Output the (X, Y) coordinate of the center of the cell containing the given text.  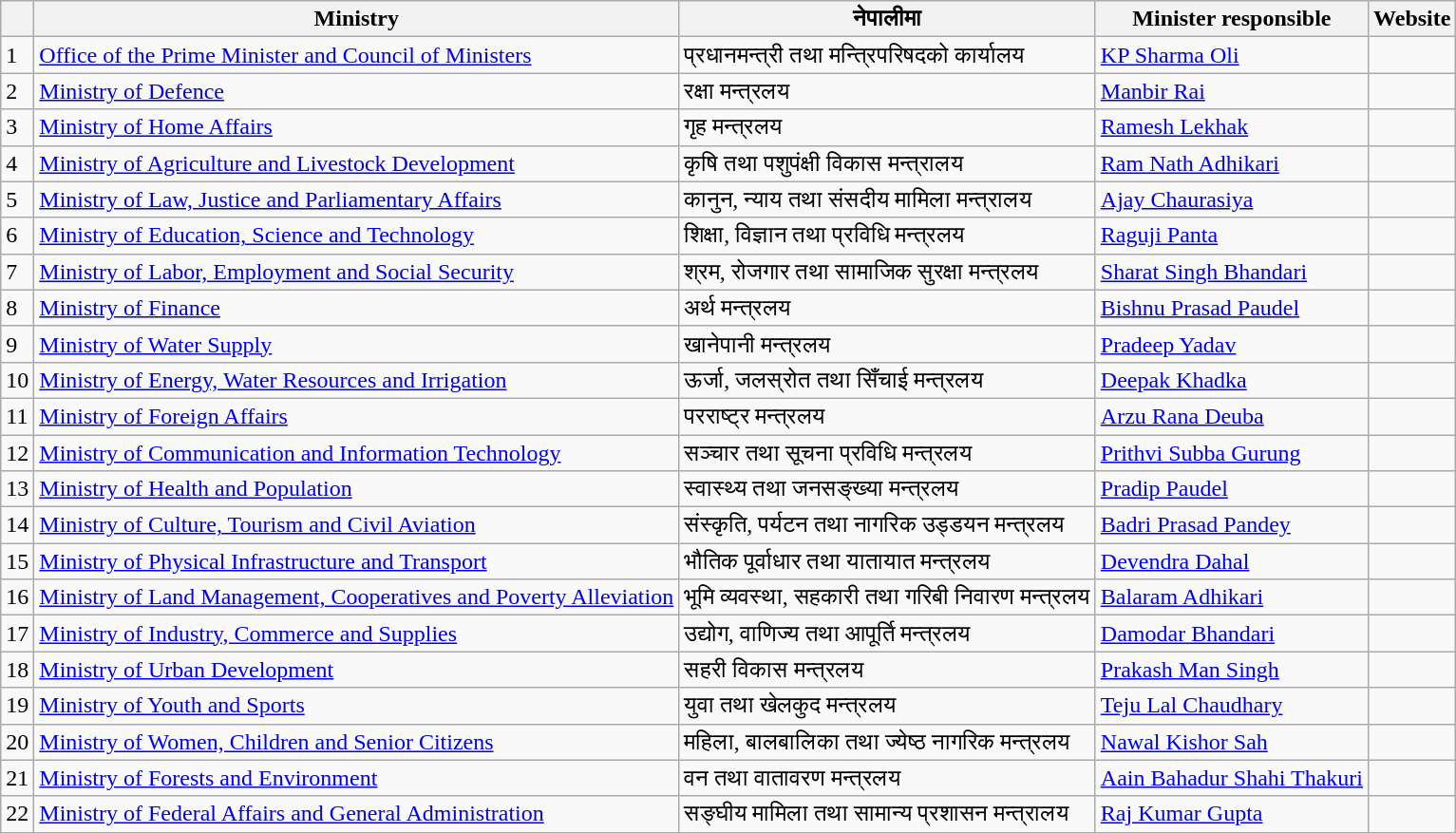
Deepak Khadka (1231, 380)
20 (17, 742)
सहरी विकास मन्त्रलय (887, 670)
Devendra Dahal (1231, 561)
स्वास्थ्य तथा जनसङ्‌ख्या मन्त्रलय (887, 489)
Balaram Adhikari (1231, 597)
Website (1412, 19)
कृषि तथा पशुपंक्षी विकास मन्त्रालय (887, 163)
7 (17, 272)
Minister responsible (1231, 19)
महिला, बालबालिका तथा ज्येष्ठ नागरिक मन्त्रलय (887, 742)
Prithvi Subba Gurung (1231, 453)
19 (17, 706)
Ministry of Finance (357, 308)
ऊर्जा, जलस्रोत तथा सिँचाई मन्त्रलय (887, 380)
Ministry of Youth and Sports (357, 706)
Ministry of Health and Population (357, 489)
16 (17, 597)
13 (17, 489)
सञ्‍चार तथा सूचना प्रविधि मन्त्रलय (887, 453)
नेपालीमा (887, 19)
Ramesh Lekhak (1231, 127)
Pradip Paudel (1231, 489)
Damodar Bhandari (1231, 634)
Prakash Man Singh (1231, 670)
21 (17, 778)
खानेपानी मन्त्रलय (887, 344)
कानुन, न्याय तथा संसदीय मामिला मन्त्रालय (887, 199)
18 (17, 670)
10 (17, 380)
Ministry of Agriculture and Livestock Development (357, 163)
6 (17, 236)
वन तथा वातावरण मन्त्रलय (887, 778)
14 (17, 525)
Ministry of Federal Affairs and General Administration (357, 814)
Bishnu Prasad Paudel (1231, 308)
Ministry of Defence (357, 91)
Ministry of Home Affairs (357, 127)
Arzu Rana Deuba (1231, 416)
Manbir Rai (1231, 91)
Pradeep Yadav (1231, 344)
रक्षा मन्त्रलय (887, 91)
Ministry of Energy, Water Resources and Irrigation (357, 380)
Ministry of Land Management, Cooperatives and Poverty Alleviation (357, 597)
Raguji Panta (1231, 236)
प्रधानमन्त्री तथा मन्त्रिपरिषदको कार्यालय (887, 55)
17 (17, 634)
Ministry of Forests and Environment (357, 778)
Nawal Kishor Sah (1231, 742)
संस्कृति, पर्यटन तथा नागरिक उड्डयन मन्त्रलय (887, 525)
8 (17, 308)
शिक्षा, विज्ञान तथा प्रविधि मन्त्रलय (887, 236)
Ram Nath Adhikari (1231, 163)
22 (17, 814)
Sharat Singh Bhandari (1231, 272)
KP Sharma Oli (1231, 55)
12 (17, 453)
Ministry of Labor, Employment and Social Security (357, 272)
Ministry of Law, Justice and Parliamentary Affairs (357, 199)
अर्थ मन्त्रलय (887, 308)
उद्योग, वाणिज्य तथा आपूर्ति मन्त्रलय (887, 634)
2 (17, 91)
Ministry of Physical Infrastructure and Transport (357, 561)
Ministry of Urban Development (357, 670)
परराष्ट्र मन्त्रलय (887, 416)
Ministry of Water Supply (357, 344)
5 (17, 199)
Ministry of Communication and Information Technology (357, 453)
Teju Lal Chaudhary (1231, 706)
गृह मन्त्रलय (887, 127)
4 (17, 163)
15 (17, 561)
1 (17, 55)
Ministry of Culture, Tourism and Civil Aviation (357, 525)
Office of the Prime Minister and Council of Ministers (357, 55)
Ministry of Education, Science and Technology (357, 236)
Ministry of Foreign Affairs (357, 416)
Ministry (357, 19)
युवा तथा खेलकुद मन्त्रलय (887, 706)
3 (17, 127)
Ministry of Industry, Commerce and Supplies (357, 634)
सङ्घीय मामिला तथा सामान्य प्रशासन मन्त्रालय (887, 814)
Raj Kumar Gupta (1231, 814)
श्रम, रोजगार तथा सामाजिक सुरक्षा मन्त्रलय (887, 272)
भूमि व्यवस्था, सहकारी तथा गरिबी निवारण मन्त्रलय (887, 597)
11 (17, 416)
Badri Prasad Pandey (1231, 525)
Ajay Chaurasiya (1231, 199)
Aain Bahadur Shahi Thakuri (1231, 778)
9 (17, 344)
Ministry of Women, Children and Senior Citizens (357, 742)
भौतिक पूर्वाधार तथा यातायात मन्त्रलय (887, 561)
